Search for the cell housing the specified text and yield its [X, Y] center coordinate. 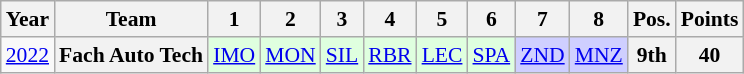
SPA [491, 55]
RBR [390, 55]
Fach Auto Tech [131, 55]
IMO [234, 55]
40 [710, 55]
9th [652, 55]
MON [290, 55]
7 [542, 19]
2 [290, 19]
Team [131, 19]
6 [491, 19]
8 [599, 19]
SIL [342, 55]
2022 [28, 55]
Pos. [652, 19]
Year [28, 19]
LEC [442, 55]
Points [710, 19]
ZND [542, 55]
1 [234, 19]
4 [390, 19]
5 [442, 19]
MNZ [599, 55]
3 [342, 19]
